Extract the [x, y] coordinate from the center of the cell holding the provided text.  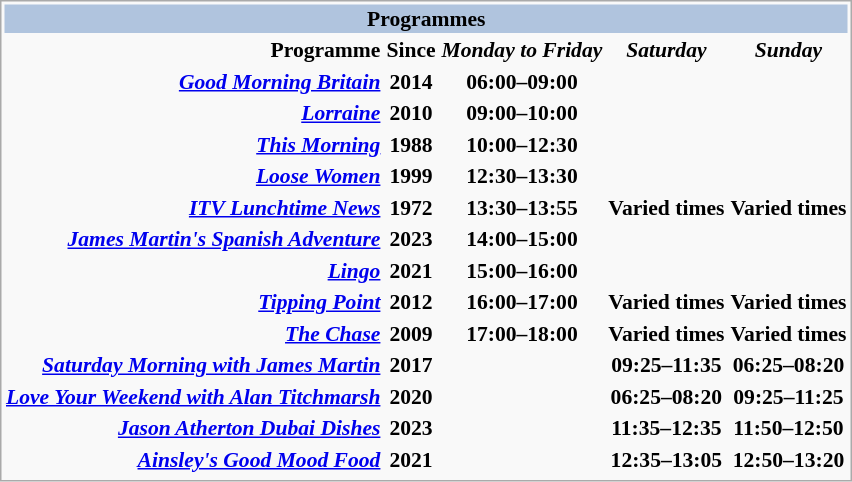
2010 [411, 113]
James Martin's Spanish Adventure [192, 239]
11:50–12:50 [788, 428]
15:00–16:00 [522, 270]
Since [411, 50]
2017 [411, 365]
Programmes [426, 18]
Jason Atherton Dubai Dishes [192, 428]
Lingo [192, 270]
1999 [411, 176]
Love Your Weekend with Alan Titchmarsh [192, 396]
11:35–12:35 [666, 428]
09:00–10:00 [522, 113]
2009 [411, 334]
Sunday [788, 50]
09:25–11:25 [788, 396]
Good Morning Britain [192, 82]
16:00–17:00 [522, 302]
Monday to Friday [522, 50]
14:00–15:00 [522, 239]
1972 [411, 208]
17:00–18:00 [522, 334]
ITV Lunchtime News [192, 208]
The Chase [192, 334]
Lorraine [192, 113]
Saturday [666, 50]
12:35–13:05 [666, 460]
2012 [411, 302]
06:00–09:00 [522, 82]
Ainsley's Good Mood Food [192, 460]
2020 [411, 396]
12:50–13:20 [788, 460]
12:30–13:30 [522, 176]
10:00–12:30 [522, 144]
2014 [411, 82]
This Morning [192, 144]
Programme [192, 50]
09:25–11:35 [666, 365]
Saturday Morning with James Martin [192, 365]
Tipping Point [192, 302]
Loose Women [192, 176]
1988 [411, 144]
13:30–13:55 [522, 208]
